Capture the cell that displays the provided text and extract its [X, Y] central coordinate. 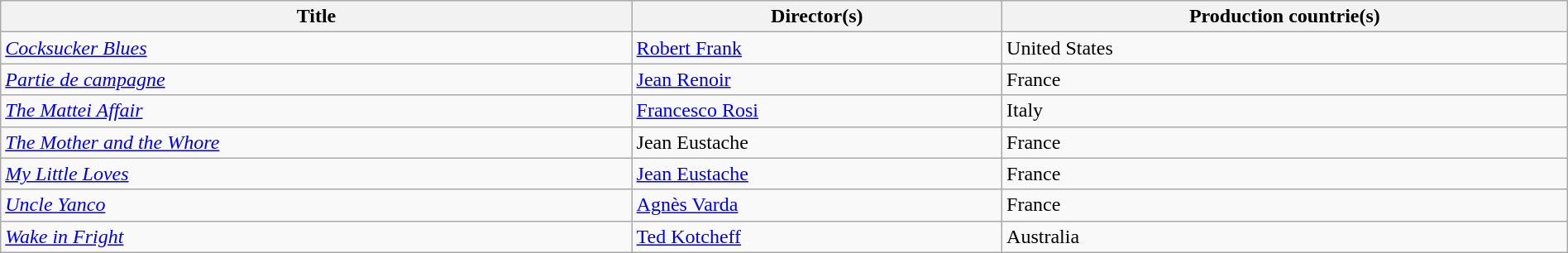
The Mother and the Whore [316, 142]
Director(s) [817, 17]
Production countrie(s) [1285, 17]
Italy [1285, 111]
Robert Frank [817, 48]
Wake in Fright [316, 236]
Jean Renoir [817, 79]
Cocksucker Blues [316, 48]
Uncle Yanco [316, 205]
Agnès Varda [817, 205]
Title [316, 17]
Partie de campagne [316, 79]
The Mattei Affair [316, 111]
United States [1285, 48]
Australia [1285, 236]
Ted Kotcheff [817, 236]
Francesco Rosi [817, 111]
My Little Loves [316, 174]
